Determine the [x, y] coordinate at the center of the cell enclosing the given text.  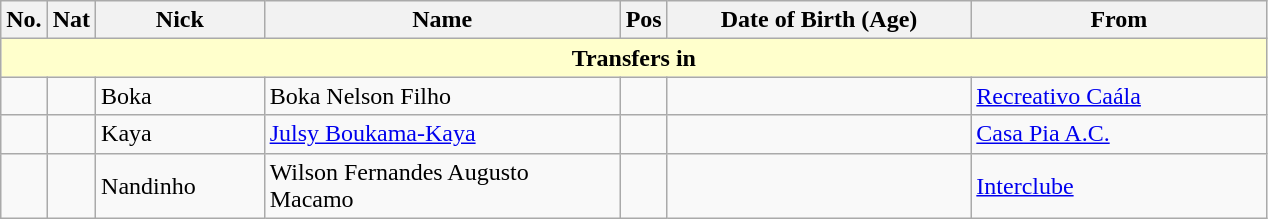
Boka Nelson Filho [442, 96]
Boka [180, 96]
Kaya [180, 134]
Interclube [1119, 186]
Date of Birth (Age) [819, 20]
Name [442, 20]
Julsy Boukama-Kaya [442, 134]
Transfers in [634, 58]
Casa Pia A.C. [1119, 134]
Pos [644, 20]
Nandinho [180, 186]
Recreativo Caála [1119, 96]
Nat [71, 20]
No. [24, 20]
From [1119, 20]
Wilson Fernandes Augusto Macamo [442, 186]
Nick [180, 20]
